From the cell containing the given text, extract its center point as [X, Y] coordinate. 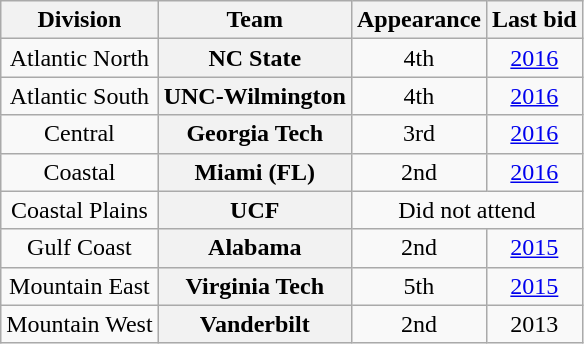
Atlantic North [80, 58]
2013 [534, 324]
Georgia Tech [254, 134]
Gulf Coast [80, 248]
Division [80, 20]
Appearance [418, 20]
3rd [418, 134]
UNC-Wilmington [254, 96]
NC State [254, 58]
5th [418, 286]
Did not attend [466, 210]
Alabama [254, 248]
Team [254, 20]
Vanderbilt [254, 324]
Central [80, 134]
Virginia Tech [254, 286]
Last bid [534, 20]
Mountain East [80, 286]
Mountain West [80, 324]
UCF [254, 210]
Coastal Plains [80, 210]
Coastal [80, 172]
Atlantic South [80, 96]
Miami (FL) [254, 172]
